Return [x, y] of the center of cell containing provided text 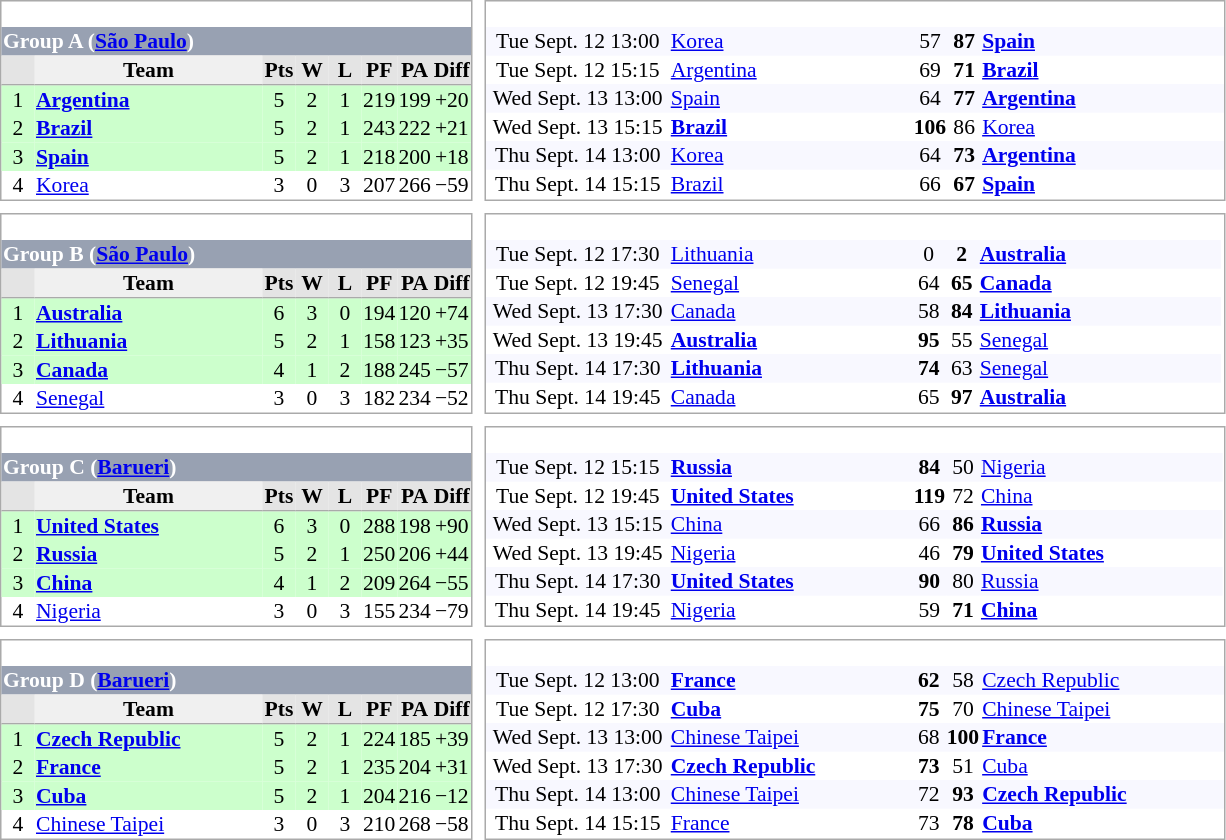
57 [930, 41]
199 [414, 100]
Group D (Barueri) [237, 680]
119 [929, 496]
+20 [452, 100]
250 [380, 554]
79 [962, 552]
97 [962, 396]
243 [380, 128]
59 [929, 610]
194 [380, 312]
+31 [452, 767]
67 [964, 184]
224 [380, 738]
216 [414, 796]
46 [929, 552]
−12 [452, 796]
75 [928, 708]
182 [380, 398]
266 [414, 185]
−58 [452, 824]
235 [380, 767]
120 [414, 312]
219 [380, 100]
245 [414, 370]
200 [414, 156]
210 [380, 824]
+21 [452, 128]
188 [380, 370]
268 [414, 824]
−79 [452, 611]
+39 [452, 738]
−57 [452, 370]
+18 [452, 156]
90 [929, 581]
50 [962, 467]
288 [380, 526]
123 [414, 341]
155 [380, 611]
206 [414, 554]
+35 [452, 341]
207 [380, 185]
209 [380, 582]
106 [930, 126]
78 [962, 822]
77 [964, 98]
100 [962, 737]
69 [930, 70]
Group B (São Paulo) [237, 254]
51 [962, 766]
62 [928, 680]
74 [928, 368]
218 [380, 156]
+44 [452, 554]
−52 [452, 398]
87 [964, 41]
63 [962, 368]
198 [414, 526]
Group C (Barueri) [237, 467]
+74 [452, 312]
+90 [452, 526]
264 [414, 582]
55 [962, 340]
68 [928, 737]
222 [414, 128]
70 [962, 708]
185 [414, 738]
−55 [452, 582]
95 [928, 340]
Group A (São Paulo) [237, 41]
80 [962, 581]
93 [962, 794]
158 [380, 341]
−59 [452, 185]
